Identify which cell holds the provided text, then report its (x, y) central coordinate. 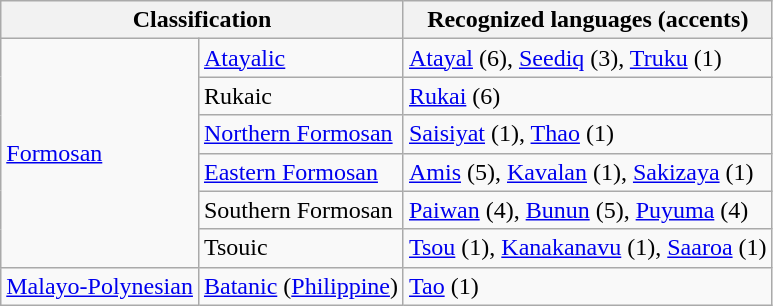
Rukaic (300, 96)
Atayalic (300, 58)
Tsou (1), Kanakanavu (1), Saaroa (1) (588, 248)
Eastern Formosan (300, 172)
Southern Formosan (300, 210)
Recognized languages (accents) (588, 20)
Northern Formosan (300, 134)
Batanic (Philippine) (300, 286)
Tao (1) (588, 286)
Paiwan (4), Bunun (5), Puyuma (4) (588, 210)
Formosan (100, 153)
Saisiyat (1), Thao (1) (588, 134)
Tsouic (300, 248)
Rukai (6) (588, 96)
Malayo-Polynesian (100, 286)
Classification (202, 20)
Atayal (6), Seediq (3), Truku (1) (588, 58)
Amis (5), Kavalan (1), Sakizaya (1) (588, 172)
